Extract the (X, Y) coordinate from the center of the cell holding the provided text.  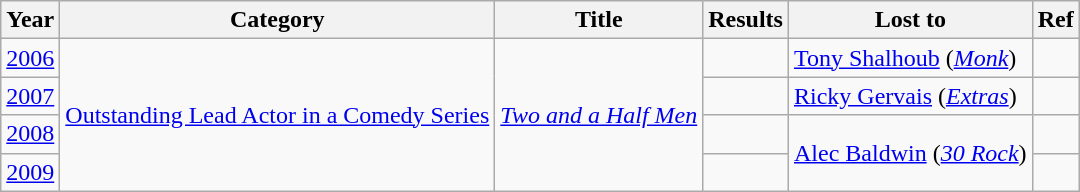
Two and a Half Men (599, 115)
Outstanding Lead Actor in a Comedy Series (278, 115)
2006 (30, 58)
Category (278, 20)
Ricky Gervais (Extras) (910, 96)
2008 (30, 134)
Results (746, 20)
Alec Baldwin (30 Rock) (910, 153)
Tony Shalhoub (Monk) (910, 58)
2007 (30, 96)
Lost to (910, 20)
Title (599, 20)
Year (30, 20)
Ref (1056, 20)
2009 (30, 172)
